Detect which cell encompasses the target text, then output its [x, y] center coordinate. 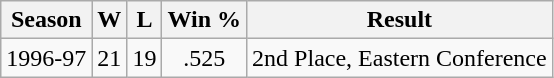
.525 [204, 58]
21 [110, 58]
Season [46, 20]
L [144, 20]
Win % [204, 20]
19 [144, 58]
W [110, 20]
2nd Place, Eastern Conference [400, 58]
Result [400, 20]
1996-97 [46, 58]
